Determine the (x, y) coordinate at the center of the cell enclosing the given text.  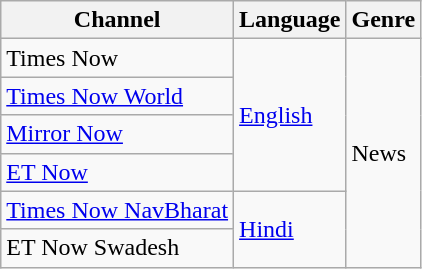
English (290, 115)
Channel (118, 20)
Hindi (290, 229)
Times Now (118, 58)
ET Now Swadesh (118, 248)
Language (290, 20)
Times Now World (118, 96)
News (384, 153)
Times Now NavBharat (118, 210)
Mirror Now (118, 134)
ET Now (118, 172)
Genre (384, 20)
